Detect which cell encompasses the target text, then output its (X, Y) center coordinate. 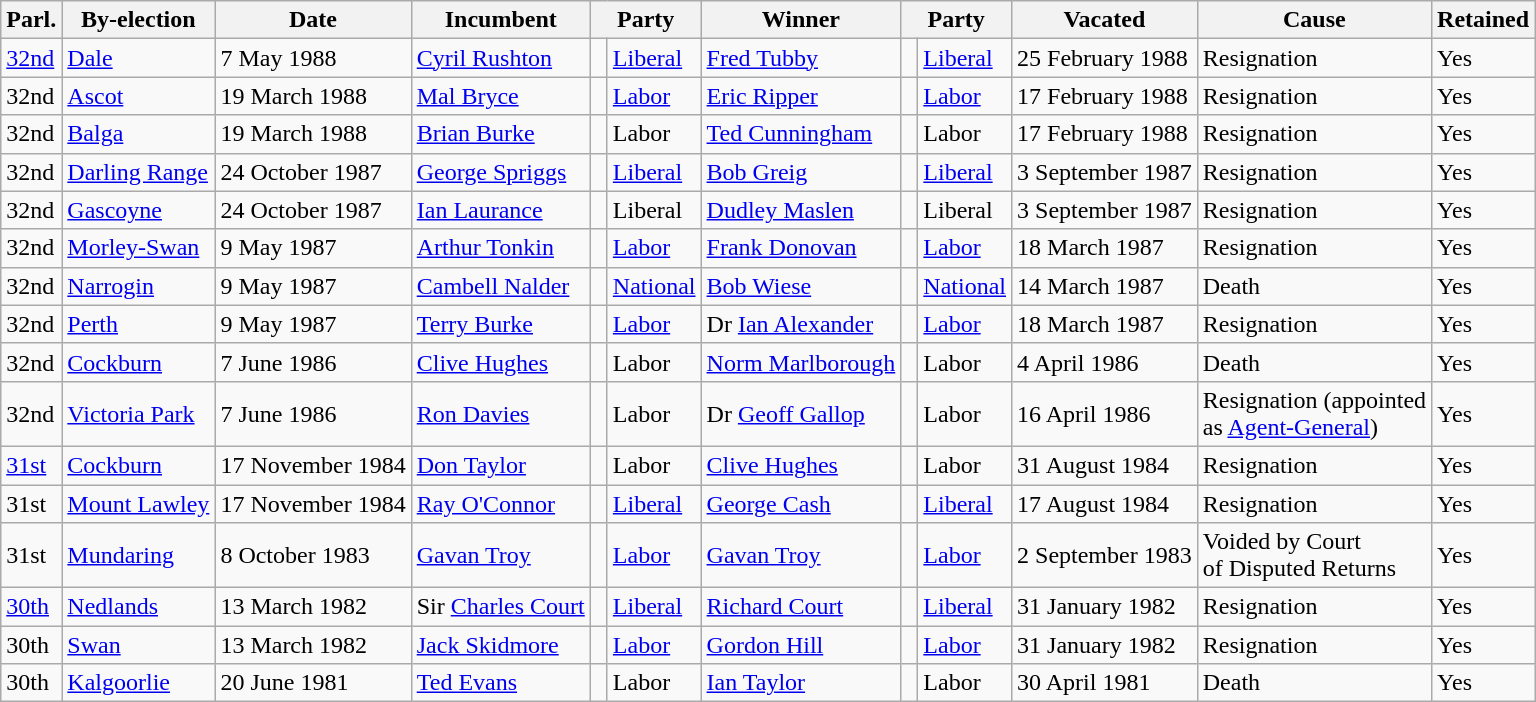
Ian Taylor (801, 683)
Balga (138, 134)
8 October 1983 (313, 556)
George Cash (801, 503)
Mount Lawley (138, 503)
Date (313, 20)
Fred Tubby (801, 58)
31 August 1984 (1105, 465)
Narrogin (138, 286)
Gordon Hill (801, 645)
Mundaring (138, 556)
2 September 1983 (1105, 556)
Gascoyne (138, 210)
Bob Wiese (801, 286)
16 April 1986 (1105, 414)
7 May 1988 (313, 58)
Parl. (32, 20)
Swan (138, 645)
Mal Bryce (500, 96)
Frank Donovan (801, 248)
Dale (138, 58)
Ian Laurance (500, 210)
Perth (138, 324)
Dudley Maslen (801, 210)
Victoria Park (138, 414)
Morley-Swan (138, 248)
Sir Charles Court (500, 607)
Ted Evans (500, 683)
Norm Marlborough (801, 362)
Incumbent (500, 20)
Nedlands (138, 607)
Dr Ian Alexander (801, 324)
Don Taylor (500, 465)
14 March 1987 (1105, 286)
Retained (1484, 20)
Arthur Tonkin (500, 248)
Eric Ripper (801, 96)
Cambell Nalder (500, 286)
Kalgoorlie (138, 683)
25 February 1988 (1105, 58)
Brian Burke (500, 134)
Bob Greig (801, 172)
Ray O'Connor (500, 503)
Cyril Rushton (500, 58)
George Spriggs (500, 172)
Richard Court (801, 607)
Terry Burke (500, 324)
Resignation (appointedas Agent-General) (1314, 414)
Cause (1314, 20)
Darling Range (138, 172)
Ted Cunningham (801, 134)
Jack Skidmore (500, 645)
Vacated (1105, 20)
30 April 1981 (1105, 683)
4 April 1986 (1105, 362)
Winner (801, 20)
Dr Geoff Gallop (801, 414)
Ascot (138, 96)
Ron Davies (500, 414)
By-election (138, 20)
17 August 1984 (1105, 503)
20 June 1981 (313, 683)
Voided by Courtof Disputed Returns (1314, 556)
